Scan for the cell matching the given text and deliver its [X, Y] coordinate at center. 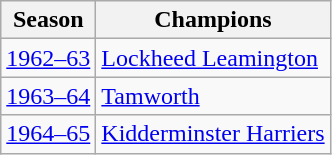
1962–63 [48, 58]
1963–64 [48, 96]
Season [48, 20]
Lockheed Leamington [213, 58]
Champions [213, 20]
1964–65 [48, 134]
Kidderminster Harriers [213, 134]
Tamworth [213, 96]
